Pinpoint the cell where the given text exists, returning its [x, y] midpoint coordinate. 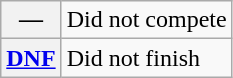
DNF [31, 58]
Did not finish [146, 58]
Did not compete [146, 20]
— [31, 20]
